Scan for the cell matching the given text and deliver its [x, y] coordinate at center. 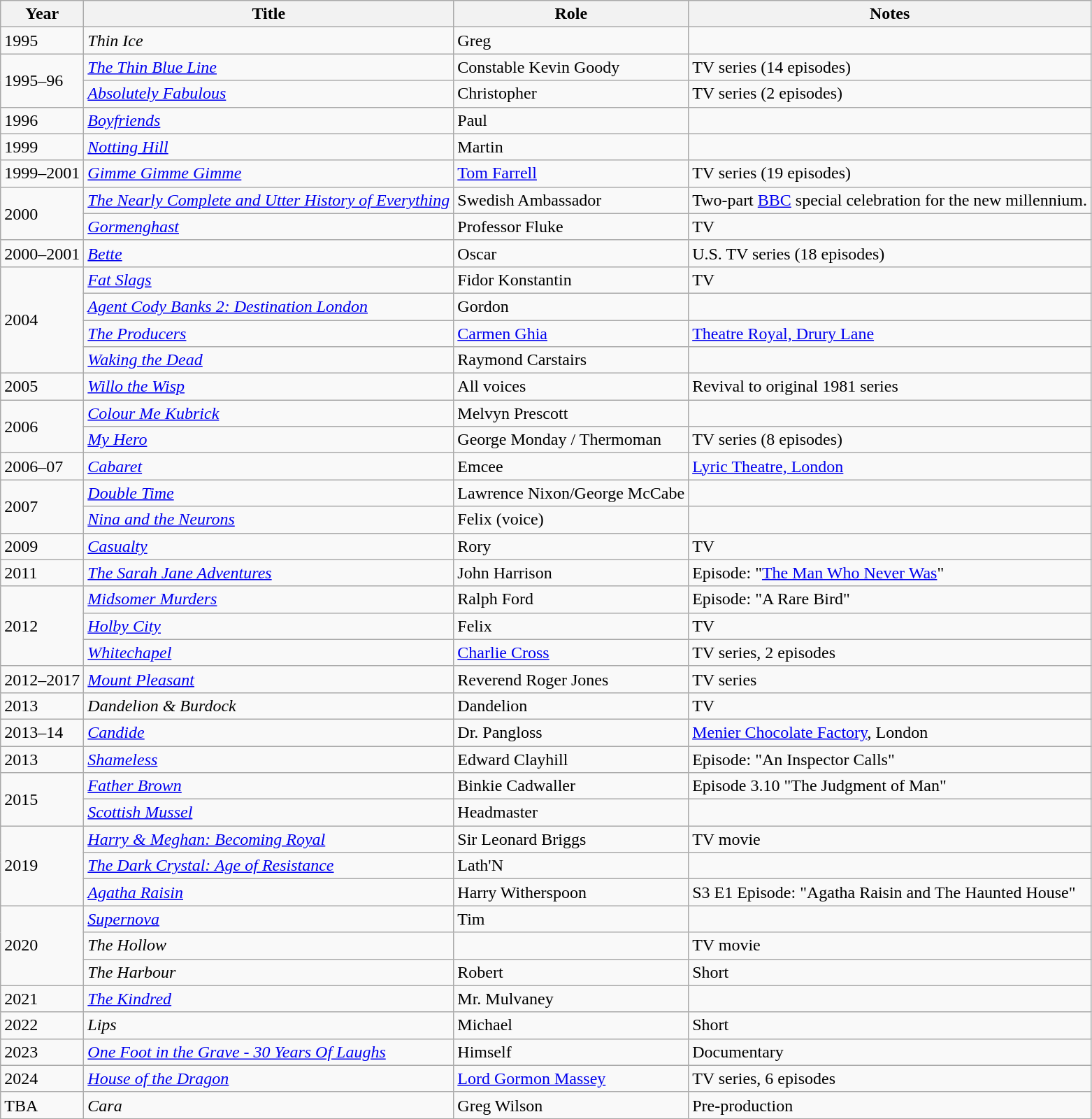
Mr. Mulvaney [571, 999]
1995–96 [42, 80]
Waking the Dead [268, 360]
Father Brown [268, 786]
Binkie Cadwaller [571, 786]
The Producers [268, 334]
The Hollow [268, 946]
Willo the Wisp [268, 387]
TV series (2 episodes) [890, 94]
Whitechapel [268, 653]
Notes [890, 14]
Tim [571, 919]
Candide [268, 732]
Role [571, 14]
TV series (8 episodes) [890, 440]
Lawrence Nixon/George McCabe [571, 493]
Oscar [571, 253]
Reverend Roger Jones [571, 679]
Gordon [571, 306]
Absolutely Fabulous [268, 94]
John Harrison [571, 573]
Fidor Konstantin [571, 280]
2020 [42, 946]
1995 [42, 41]
House of the Dragon [268, 1078]
Revival to original 1981 series [890, 387]
Two-part BBC special celebration for the new millennium. [890, 200]
Tom Farrell [571, 173]
Theatre Royal, Drury Lane [890, 334]
Title [268, 14]
Holby City [268, 626]
Felix [571, 626]
2012–2017 [42, 679]
One Foot in the Grave - 30 Years Of Laughs [268, 1052]
Midsomer Murders [268, 599]
Swedish Ambassador [571, 200]
2004 [42, 320]
Thin Ice [268, 41]
Episode 3.10 "The Judgment of Man" [890, 786]
Boyfriends [268, 120]
Fat Slags [268, 280]
Robert [571, 972]
All voices [571, 387]
2024 [42, 1078]
Felix (voice) [571, 520]
Sir Leonard Briggs [571, 839]
TV series (14 episodes) [890, 67]
Rory [571, 546]
The Nearly Complete and Utter History of Everything [268, 200]
Constable Kevin Goody [571, 67]
Agent Cody Banks 2: Destination London [268, 306]
TV series, 2 episodes [890, 653]
Headmaster [571, 813]
2015 [42, 799]
2000 [42, 213]
2013–14 [42, 732]
Colour Me Kubrick [268, 413]
Mount Pleasant [268, 679]
Lord Gormon Massey [571, 1078]
Michael [571, 1025]
2012 [42, 626]
TV series, 6 episodes [890, 1078]
Dandelion [571, 706]
Dr. Pangloss [571, 732]
2022 [42, 1025]
Lath'N [571, 866]
Lips [268, 1025]
Ralph Ford [571, 599]
Gormenghast [268, 227]
Nina and the Neurons [268, 520]
2019 [42, 866]
Shameless [268, 759]
Supernova [268, 919]
Cabaret [268, 466]
Professor Fluke [571, 227]
1999–2001 [42, 173]
Himself [571, 1052]
Year [42, 14]
Episode: "The Man Who Never Was" [890, 573]
Harry & Meghan: Becoming Royal [268, 839]
2005 [42, 387]
2023 [42, 1052]
Cara [268, 1105]
Melvyn Prescott [571, 413]
2007 [42, 506]
Episode: "A Rare Bird" [890, 599]
The Harbour [268, 972]
Greg [571, 41]
Raymond Carstairs [571, 360]
Lyric Theatre, London [890, 466]
TBA [42, 1105]
Menier Chocolate Factory, London [890, 732]
TV series [890, 679]
Christopher [571, 94]
My Hero [268, 440]
Documentary [890, 1052]
Emcee [571, 466]
2006 [42, 427]
Harry Witherspoon [571, 892]
Gimme Gimme Gimme [268, 173]
2000–2001 [42, 253]
Notting Hill [268, 147]
Double Time [268, 493]
George Monday / Thermoman [571, 440]
2006–07 [42, 466]
Greg Wilson [571, 1105]
TV series (19 episodes) [890, 173]
Agatha Raisin [268, 892]
2021 [42, 999]
Bette [268, 253]
1999 [42, 147]
Casualty [268, 546]
Dandelion & Burdock [268, 706]
The Kindred [268, 999]
Episode: "An Inspector Calls" [890, 759]
Charlie Cross [571, 653]
2009 [42, 546]
The Sarah Jane Adventures [268, 573]
2011 [42, 573]
Paul [571, 120]
The Thin Blue Line [268, 67]
1996 [42, 120]
S3 E1 Episode: "Agatha Raisin and The Haunted House" [890, 892]
Scottish Mussel [268, 813]
U.S. TV series (18 episodes) [890, 253]
Pre-production [890, 1105]
Carmen Ghia [571, 334]
Edward Clayhill [571, 759]
Martin [571, 147]
The Dark Crystal: Age of Resistance [268, 866]
